Search for the cell housing the specified text and yield its [x, y] center coordinate. 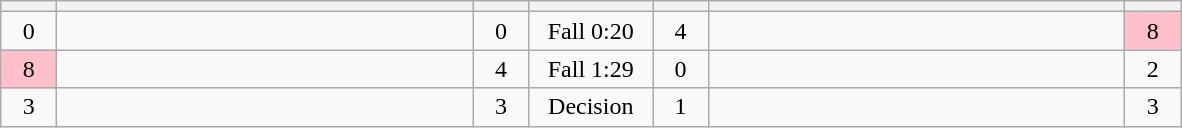
2 [1153, 69]
Fall 0:20 [591, 31]
1 [680, 107]
Fall 1:29 [591, 69]
Decision [591, 107]
